Output the [X, Y] coordinate of the center of the cell containing the given text.  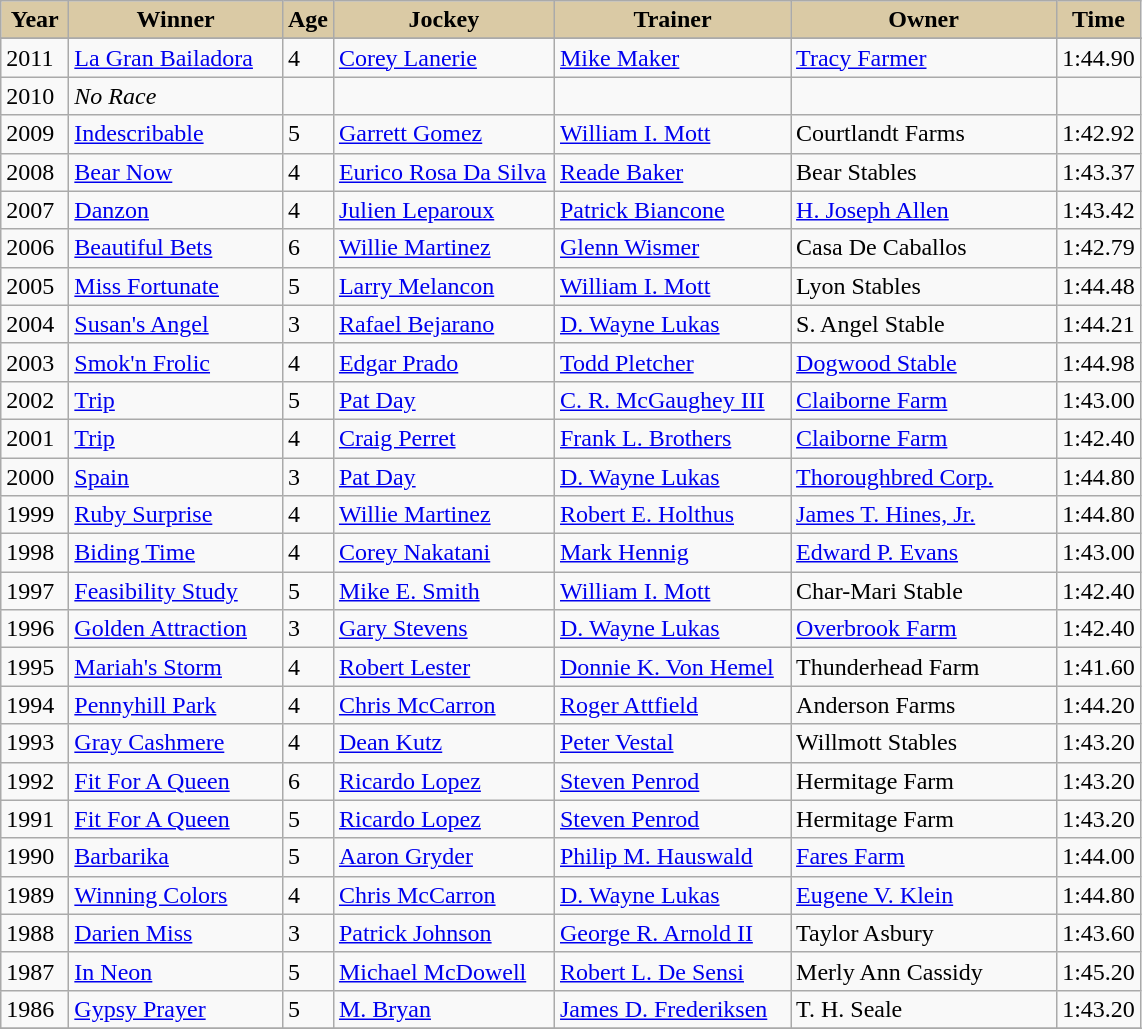
Char-Mari Stable [924, 591]
Patrick Biancone [672, 210]
Indescribable [176, 134]
Peter Vestal [672, 743]
Trainer [672, 20]
1999 [35, 515]
1993 [35, 743]
Larry Melancon [444, 286]
1:43.42 [1099, 210]
Eugene V. Klein [924, 895]
2000 [35, 477]
2009 [35, 134]
Craig Perret [444, 438]
Smok'n Frolic [176, 362]
Patrick Johnson [444, 933]
Miss Fortunate [176, 286]
Robert E. Holthus [672, 515]
Gypsy Prayer [176, 1009]
Corey Nakatani [444, 553]
Glenn Wismer [672, 248]
Owner [924, 20]
2005 [35, 286]
Donnie K. Von Hemel [672, 667]
Todd Pletcher [672, 362]
Time [1099, 20]
T. H. Seale [924, 1009]
1988 [35, 933]
Edward P. Evans [924, 553]
Feasibility Study [176, 591]
Biding Time [176, 553]
1998 [35, 553]
Pennyhill Park [176, 705]
Lyon Stables [924, 286]
1:43.60 [1099, 933]
Eurico Rosa Da Silva [444, 172]
Edgar Prado [444, 362]
1:43.37 [1099, 172]
Gray Cashmere [176, 743]
2011 [35, 58]
Aaron Gryder [444, 857]
1:42.92 [1099, 134]
Winning Colors [176, 895]
Thoroughbred Corp. [924, 477]
Taylor Asbury [924, 933]
Darien Miss [176, 933]
1:44.90 [1099, 58]
Reade Baker [672, 172]
Julien Leparoux [444, 210]
Year [35, 20]
Anderson Farms [924, 705]
Dean Kutz [444, 743]
1995 [35, 667]
Jockey [444, 20]
La Gran Bailadora [176, 58]
1991 [35, 819]
In Neon [176, 971]
C. R. McGaughey III [672, 400]
2002 [35, 400]
Susan's Angel [176, 324]
Tracy Farmer [924, 58]
Roger Attfield [672, 705]
H. Joseph Allen [924, 210]
George R. Arnold II [672, 933]
1986 [35, 1009]
Corey Lanerie [444, 58]
Mike E. Smith [444, 591]
Merly Ann Cassidy [924, 971]
Frank L. Brothers [672, 438]
Michael McDowell [444, 971]
Robert Lester [444, 667]
Ruby Surprise [176, 515]
Bear Now [176, 172]
Dogwood Stable [924, 362]
Rafael Bejarano [444, 324]
1989 [35, 895]
1:44.21 [1099, 324]
Courtlandt Farms [924, 134]
M. Bryan [444, 1009]
Golden Attraction [176, 629]
James D. Frederiksen [672, 1009]
Fares Farm [924, 857]
Mariah's Storm [176, 667]
Gary Stevens [444, 629]
No Race [176, 96]
2003 [35, 362]
1987 [35, 971]
1:44.48 [1099, 286]
Casa De Caballos [924, 248]
James T. Hines, Jr. [924, 515]
Willmott Stables [924, 743]
1:44.20 [1099, 705]
Mike Maker [672, 58]
Bear Stables [924, 172]
2006 [35, 248]
Winner [176, 20]
Garrett Gomez [444, 134]
1992 [35, 781]
Overbrook Farm [924, 629]
Barbarika [176, 857]
1:45.20 [1099, 971]
2008 [35, 172]
1997 [35, 591]
Spain [176, 477]
Robert L. De Sensi [672, 971]
Thunderhead Farm [924, 667]
Danzon [176, 210]
1:44.98 [1099, 362]
1994 [35, 705]
Age [308, 20]
Philip M. Hauswald [672, 857]
1990 [35, 857]
1996 [35, 629]
2010 [35, 96]
S. Angel Stable [924, 324]
2001 [35, 438]
2007 [35, 210]
1:41.60 [1099, 667]
2004 [35, 324]
Mark Hennig [672, 553]
1:44.00 [1099, 857]
Beautiful Bets [176, 248]
1:42.79 [1099, 248]
